Return (x, y) of the center of cell containing provided text 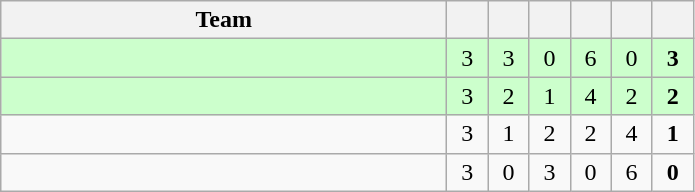
Team (224, 20)
